Provide the [x, y] coordinate of the cell's center where the given text is located.  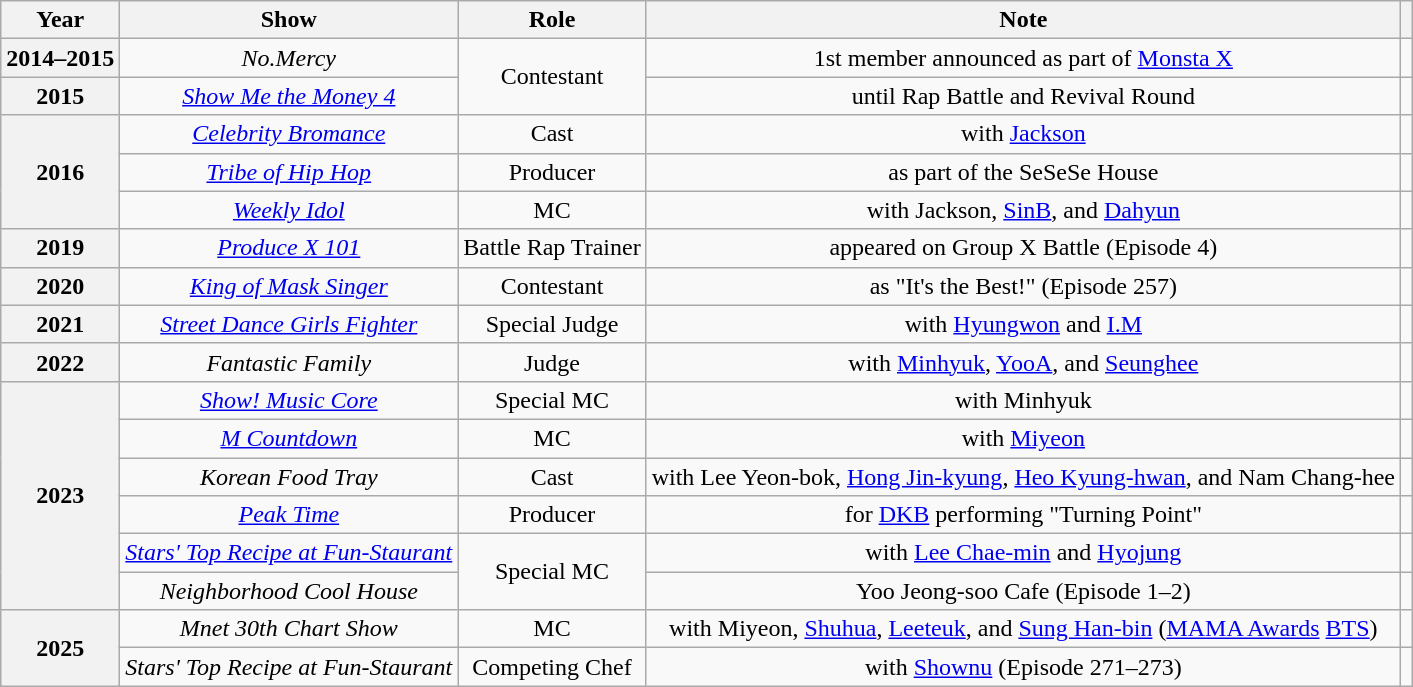
2022 [60, 362]
2025 [60, 648]
with Lee Chae-min and Hyojung [1023, 553]
Peak Time [289, 515]
2020 [60, 286]
2014–2015 [60, 58]
Yoo Jeong-soo Cafe (Episode 1–2) [1023, 591]
Neighborhood Cool House [289, 591]
Show! Music Core [289, 400]
with Shownu (Episode 271–273) [1023, 667]
with Lee Yeon-bok, Hong Jin-kyung, Heo Kyung-hwan, and Nam Chang-hee [1023, 477]
Mnet 30th Chart Show [289, 629]
Role [552, 20]
until Rap Battle and Revival Round [1023, 96]
with Hyungwon and I.M [1023, 324]
No.Mercy [289, 58]
2021 [60, 324]
with Minhyuk [1023, 400]
M Countdown [289, 438]
2016 [60, 172]
2019 [60, 248]
with Jackson, SinB, and Dahyun [1023, 210]
Year [60, 20]
Weekly Idol [289, 210]
Battle Rap Trainer [552, 248]
appeared on Group X Battle (Episode 4) [1023, 248]
Competing Chef [552, 667]
Tribe of Hip Hop [289, 172]
2023 [60, 495]
Note [1023, 20]
Celebrity Bromance [289, 134]
Special Judge [552, 324]
as "It's the Best!" (Episode 257) [1023, 286]
Street Dance Girls Fighter [289, 324]
Show [289, 20]
2015 [60, 96]
1st member announced as part of Monsta X [1023, 58]
Show Me the Money 4 [289, 96]
Judge [552, 362]
with Minhyuk, YooA, and Seunghee [1023, 362]
with Miyeon [1023, 438]
with Miyeon, Shuhua, Leeteuk, and Sung Han-bin (MAMA Awards BTS) [1023, 629]
Fantastic Family [289, 362]
King of Mask Singer [289, 286]
for DKB performing "Turning Point" [1023, 515]
as part of the SeSeSe House [1023, 172]
with Jackson [1023, 134]
Produce X 101 [289, 248]
Korean Food Tray [289, 477]
